Capture the cell that displays the provided text and extract its (x, y) central coordinate. 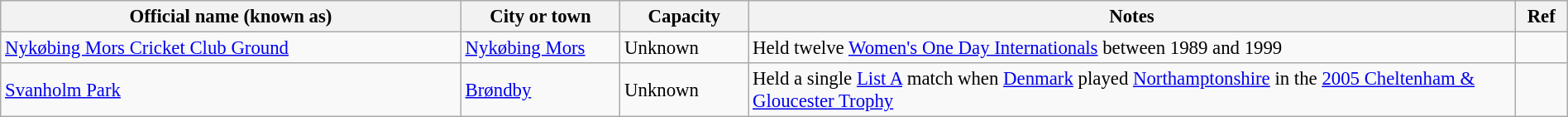
Nykøbing Mors Cricket Club Ground (232, 48)
Ref (1542, 17)
Held twelve Women's One Day Internationals between 1989 and 1999 (1132, 48)
Notes (1132, 17)
Nykøbing Mors (540, 48)
City or town (540, 17)
Brøndby (540, 90)
Capacity (685, 17)
Held a single List A match when Denmark played Northamptonshire in the 2005 Cheltenham & Gloucester Trophy (1132, 90)
Svanholm Park (232, 90)
Official name (known as) (232, 17)
